Identify which cell holds the provided text, then report its [x, y] central coordinate. 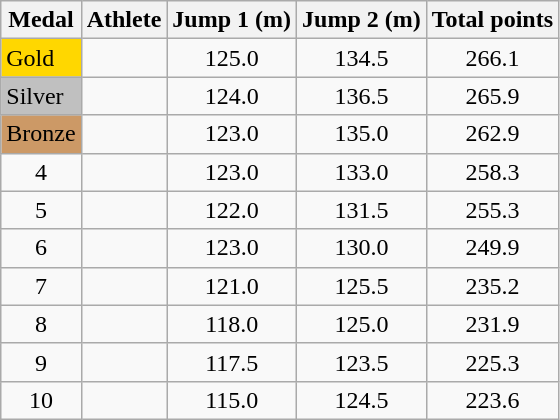
134.5 [362, 58]
124.0 [232, 96]
9 [41, 362]
5 [41, 210]
136.5 [362, 96]
266.1 [492, 58]
223.6 [492, 400]
Medal [41, 20]
131.5 [362, 210]
6 [41, 248]
133.0 [362, 172]
121.0 [232, 286]
Bronze [41, 134]
Jump 2 (m) [362, 20]
122.0 [232, 210]
135.0 [362, 134]
4 [41, 172]
7 [41, 286]
10 [41, 400]
118.0 [232, 324]
231.9 [492, 324]
8 [41, 324]
Athlete [124, 20]
Silver [41, 96]
123.5 [362, 362]
225.3 [492, 362]
265.9 [492, 96]
262.9 [492, 134]
Total points [492, 20]
Gold [41, 58]
Jump 1 (m) [232, 20]
249.9 [492, 248]
125.5 [362, 286]
258.3 [492, 172]
115.0 [232, 400]
255.3 [492, 210]
124.5 [362, 400]
130.0 [362, 248]
235.2 [492, 286]
117.5 [232, 362]
